Scan for the cell matching the given text and deliver its (x, y) coordinate at center. 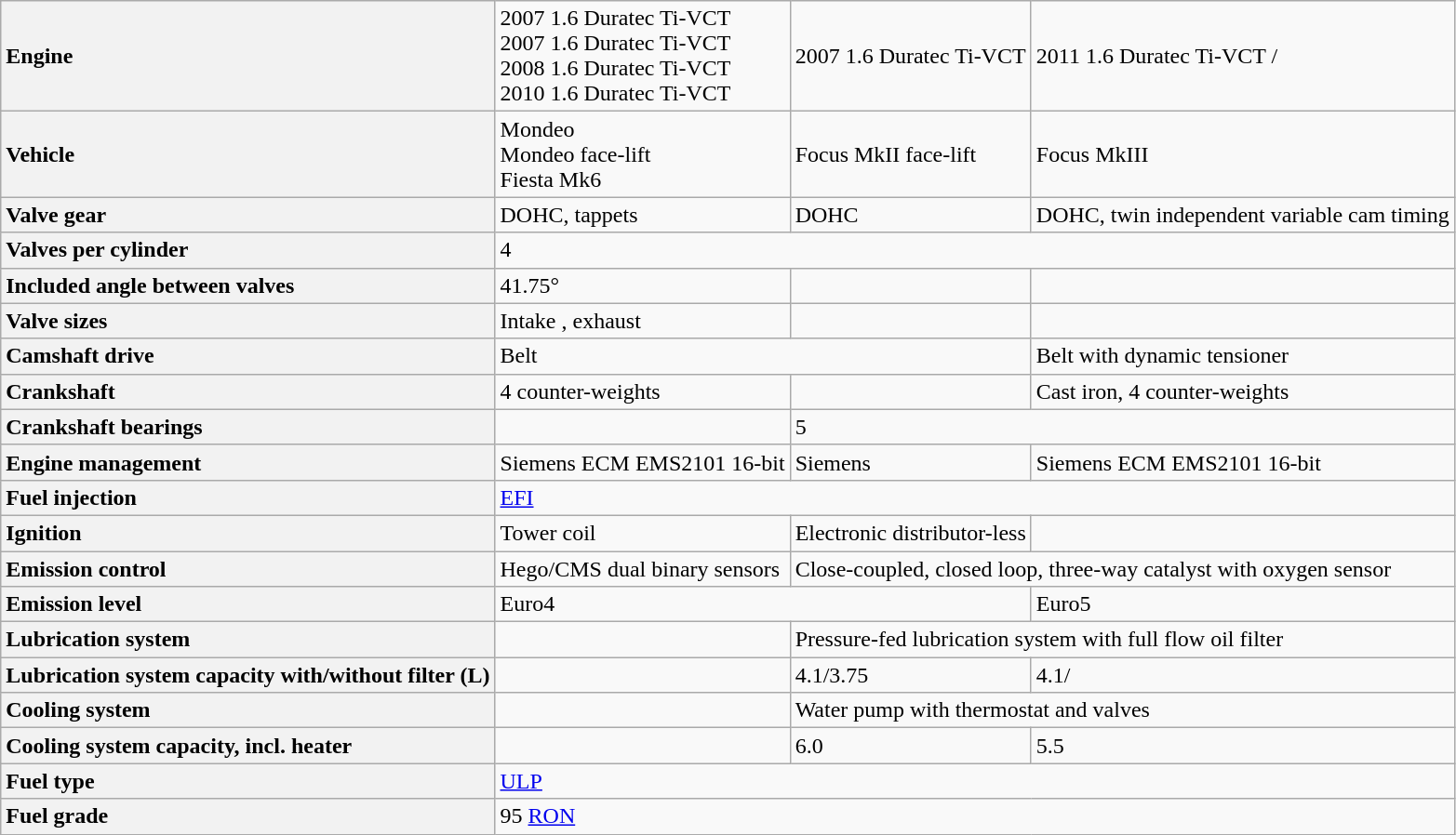
Valve sizes (247, 321)
Euro5 (1243, 604)
Vehicle (247, 154)
Electronic distributor-less (910, 533)
Cooling system capacity, incl. heater (247, 746)
Valve gear (247, 215)
5 (1122, 427)
Crankshaft (247, 391)
Valves per cylinder (247, 250)
Fuel grade (247, 816)
Focus MkII face-lift (910, 154)
Cast iron, 4 counter-weights (1243, 391)
6.0 (910, 746)
Cooling system (247, 710)
Fuel injection (247, 497)
Engine management (247, 462)
Euro4 (763, 604)
MondeoMondeo face-liftFiesta Mk6 (642, 154)
Crankshaft bearings (247, 427)
Fuel type (247, 781)
Engine (247, 56)
Siemens (910, 462)
Camshaft drive (247, 356)
Focus MkIII (1243, 154)
DOHC, tappets (642, 215)
Included angle between valves (247, 285)
4.1/ (1243, 675)
2011 1.6 Duratec Ti-VCT / (1243, 56)
Water pump with thermostat and valves (1122, 710)
5.5 (1243, 746)
41.75° (642, 285)
EFI (975, 497)
Emission control (247, 568)
4 (975, 250)
Emission level (247, 604)
Intake , exhaust (642, 321)
Belt with dynamic tensioner (1243, 356)
Tower coil (642, 533)
DOHC (910, 215)
Ignition (247, 533)
DOHC, twin independent variable cam timing (1243, 215)
Pressure-fed lubrication system with full flow oil filter (1122, 640)
Lubrication system capacity with/without filter (L) (247, 675)
4 counter-weights (642, 391)
4.1/3.75 (910, 675)
ULP (975, 781)
Lubrication system (247, 640)
95 RON (975, 816)
Belt (763, 356)
2007 1.6 Duratec Ti-VCT 2007 1.6 Duratec Ti-VCT 2008 1.6 Duratec Ti-VCT 2010 1.6 Duratec Ti-VCT (642, 56)
2007 1.6 Duratec Ti-VCT (910, 56)
Hego/CMS dual binary sensors (642, 568)
Close-coupled, closed loop, three-way catalyst with oxygen sensor (1122, 568)
